Find where the given text appears and provide that cell's center as (x, y) coordinate. 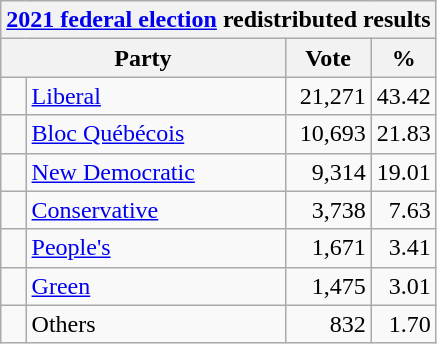
Party (143, 58)
1,475 (328, 286)
9,314 (328, 172)
People's (156, 248)
3,738 (328, 210)
Conservative (156, 210)
Liberal (156, 96)
New Democratic (156, 172)
43.42 (404, 96)
3.41 (404, 248)
1,671 (328, 248)
% (404, 58)
1.70 (404, 324)
Green (156, 286)
21,271 (328, 96)
10,693 (328, 134)
Others (156, 324)
3.01 (404, 286)
Bloc Québécois (156, 134)
19.01 (404, 172)
21.83 (404, 134)
Vote (328, 58)
2021 federal election redistributed results (218, 20)
7.63 (404, 210)
832 (328, 324)
